Scan for the cell matching the given text and deliver its [x, y] coordinate at center. 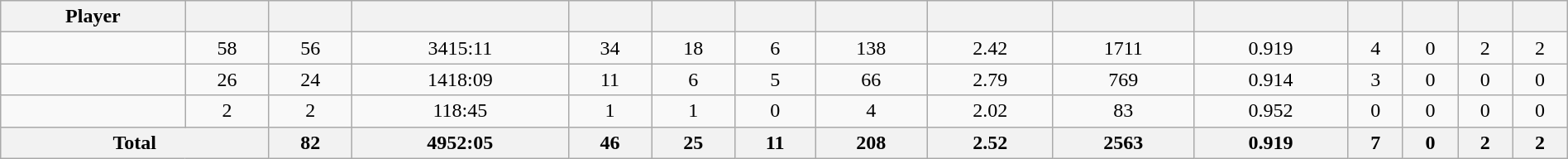
82 [311, 142]
66 [872, 79]
34 [610, 48]
24 [311, 79]
Player [93, 17]
208 [872, 142]
0.952 [1270, 111]
118:45 [461, 111]
18 [693, 48]
25 [693, 142]
7 [1375, 142]
58 [227, 48]
769 [1123, 79]
Total [135, 142]
46 [610, 142]
3415:11 [461, 48]
2.52 [990, 142]
1711 [1123, 48]
2.42 [990, 48]
1418:09 [461, 79]
5 [776, 79]
2.79 [990, 79]
56 [311, 48]
4952:05 [461, 142]
2.02 [990, 111]
138 [872, 48]
26 [227, 79]
83 [1123, 111]
0.914 [1270, 79]
2563 [1123, 142]
3 [1375, 79]
